Detect which cell encompasses the target text, then output its (x, y) center coordinate. 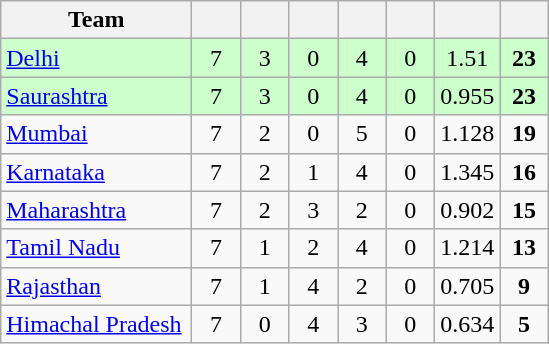
Himachal Pradesh (96, 324)
1.345 (468, 172)
19 (524, 134)
Team (96, 20)
9 (524, 286)
0.705 (468, 286)
Karnataka (96, 172)
Maharashtra (96, 210)
0.902 (468, 210)
16 (524, 172)
Saurashtra (96, 96)
15 (524, 210)
1.214 (468, 248)
Delhi (96, 58)
0.634 (468, 324)
0.955 (468, 96)
1.51 (468, 58)
Rajasthan (96, 286)
1.128 (468, 134)
Tamil Nadu (96, 248)
13 (524, 248)
Mumbai (96, 134)
